Return the (x, y) coordinate for the center point of the cell that contains the specified text.  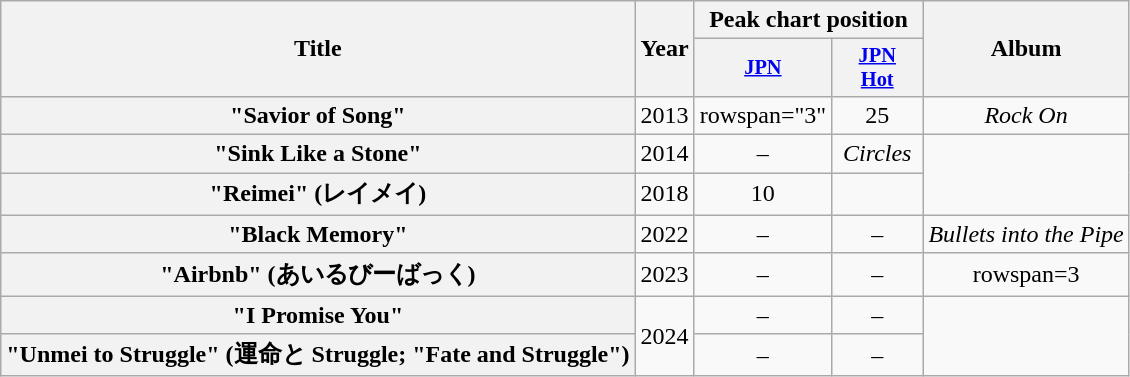
Bullets into the Pipe (1026, 234)
"Airbnb" (あいるびーばっく) (318, 274)
"Sink Like a Stone" (318, 154)
Circles (878, 154)
JPNHot (878, 68)
2024 (664, 336)
Title (318, 49)
rowspan=3 (1026, 274)
2014 (664, 154)
"Savior of Song" (318, 115)
25 (878, 115)
JPN (763, 68)
"I Promise You" (318, 315)
2022 (664, 234)
"Unmei to Struggle" (運命と Struggle; "Fate and Struggle") (318, 356)
10 (763, 194)
rowspan="3" (763, 115)
2023 (664, 274)
Peak chart position (808, 20)
Rock On (1026, 115)
"Black Memory" (318, 234)
Year (664, 49)
"Reimei" (レイメイ) (318, 194)
2018 (664, 194)
Album (1026, 49)
2013 (664, 115)
